From the cell containing the given text, extract its center point as [x, y] coordinate. 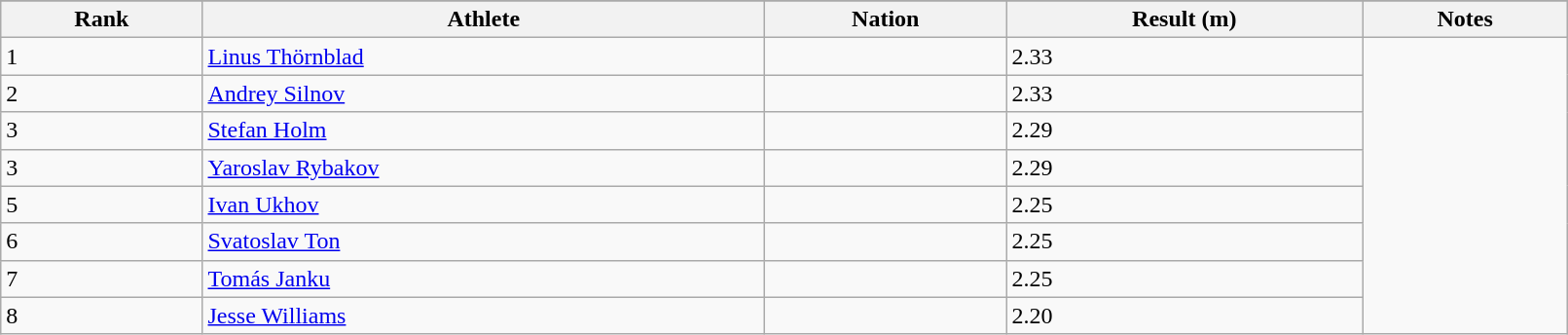
Tomás Janku [484, 279]
Yaroslav Rybakov [484, 167]
6 [101, 242]
Andrey Silnov [484, 93]
8 [101, 316]
Svatoslav Ton [484, 242]
Jesse Williams [484, 316]
Notes [1466, 19]
Stefan Holm [484, 130]
7 [101, 279]
Athlete [484, 19]
2.20 [1185, 316]
Nation [886, 19]
Rank [101, 19]
5 [101, 205]
2 [101, 93]
Linus Thörnblad [484, 56]
Result (m) [1185, 19]
Ivan Ukhov [484, 205]
1 [101, 56]
